Provide the [x, y] coordinate of the cell's center where the given text is located.  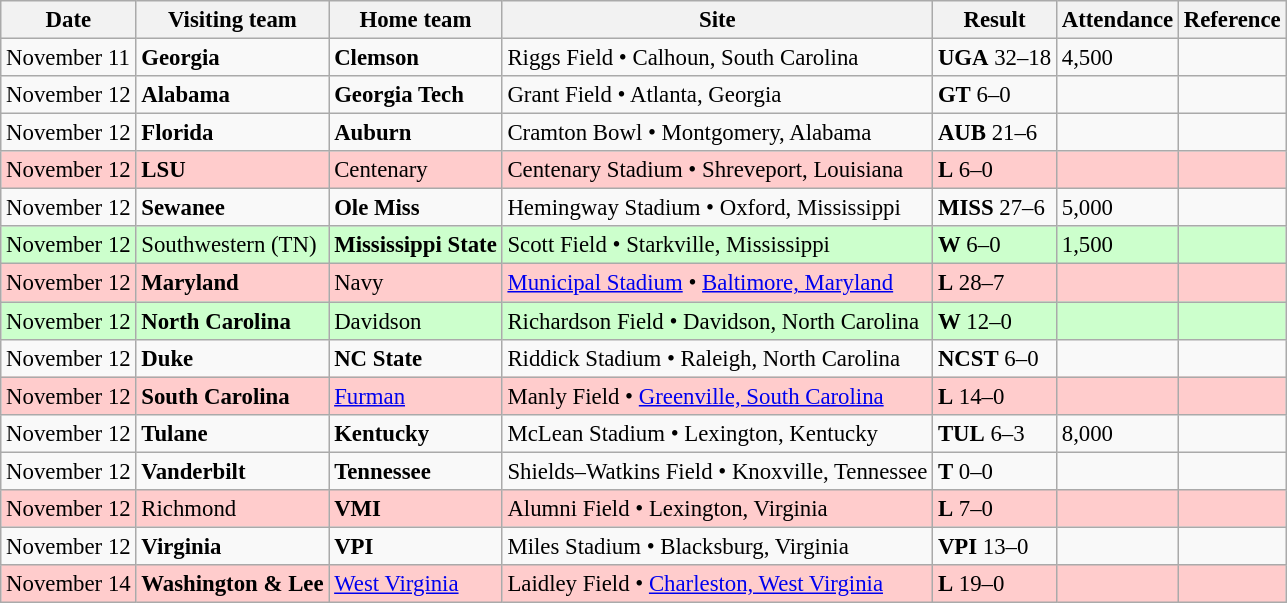
Municipal Stadium • Baltimore, Maryland [717, 283]
Ole Miss [416, 208]
Georgia [232, 58]
North Carolina [232, 321]
Riddick Stadium • Raleigh, North Carolina [717, 358]
South Carolina [232, 396]
Richardson Field • Davidson, North Carolina [717, 321]
L 28–7 [995, 283]
Georgia Tech [416, 95]
Hemingway Stadium • Oxford, Mississippi [717, 208]
VPI [416, 546]
Sewanee [232, 208]
L 7–0 [995, 509]
NC State [416, 358]
L 14–0 [995, 396]
Washington & Lee [232, 584]
Duke [232, 358]
Attendance [1117, 20]
T 0–0 [995, 471]
Davidson [416, 321]
L 6–0 [995, 170]
1,500 [1117, 245]
Centenary [416, 170]
GT 6–0 [995, 95]
Tulane [232, 433]
Florida [232, 133]
Auburn [416, 133]
5,000 [1117, 208]
Centenary Stadium • Shreveport, Louisiana [717, 170]
Visiting team [232, 20]
Kentucky [416, 433]
LSU [232, 170]
November 11 [68, 58]
West Virginia [416, 584]
Navy [416, 283]
Cramton Bowl • Montgomery, Alabama [717, 133]
Shields–Watkins Field • Knoxville, Tennessee [717, 471]
Riggs Field • Calhoun, South Carolina [717, 58]
VMI [416, 509]
Home team [416, 20]
Southwestern (TN) [232, 245]
Miles Stadium • Blacksburg, Virginia [717, 546]
Virginia [232, 546]
Maryland [232, 283]
Grant Field • Atlanta, Georgia [717, 95]
Result [995, 20]
Mississippi State [416, 245]
VPI 13–0 [995, 546]
Richmond [232, 509]
W 6–0 [995, 245]
TUL 6–3 [995, 433]
Alabama [232, 95]
NCST 6–0 [995, 358]
W 12–0 [995, 321]
Scott Field • Starkville, Mississippi [717, 245]
Site [717, 20]
Reference [1232, 20]
Tennessee [416, 471]
Furman [416, 396]
Alumni Field • Lexington, Virginia [717, 509]
MISS 27–6 [995, 208]
AUB 21–6 [995, 133]
Manly Field • Greenville, South Carolina [717, 396]
8,000 [1117, 433]
Laidley Field • Charleston, West Virginia [717, 584]
McLean Stadium • Lexington, Kentucky [717, 433]
L 19–0 [995, 584]
4,500 [1117, 58]
UGA 32–18 [995, 58]
Vanderbilt [232, 471]
November 14 [68, 584]
Date [68, 20]
Clemson [416, 58]
